Extract the (x, y) coordinate from the center of the cell holding the provided text.  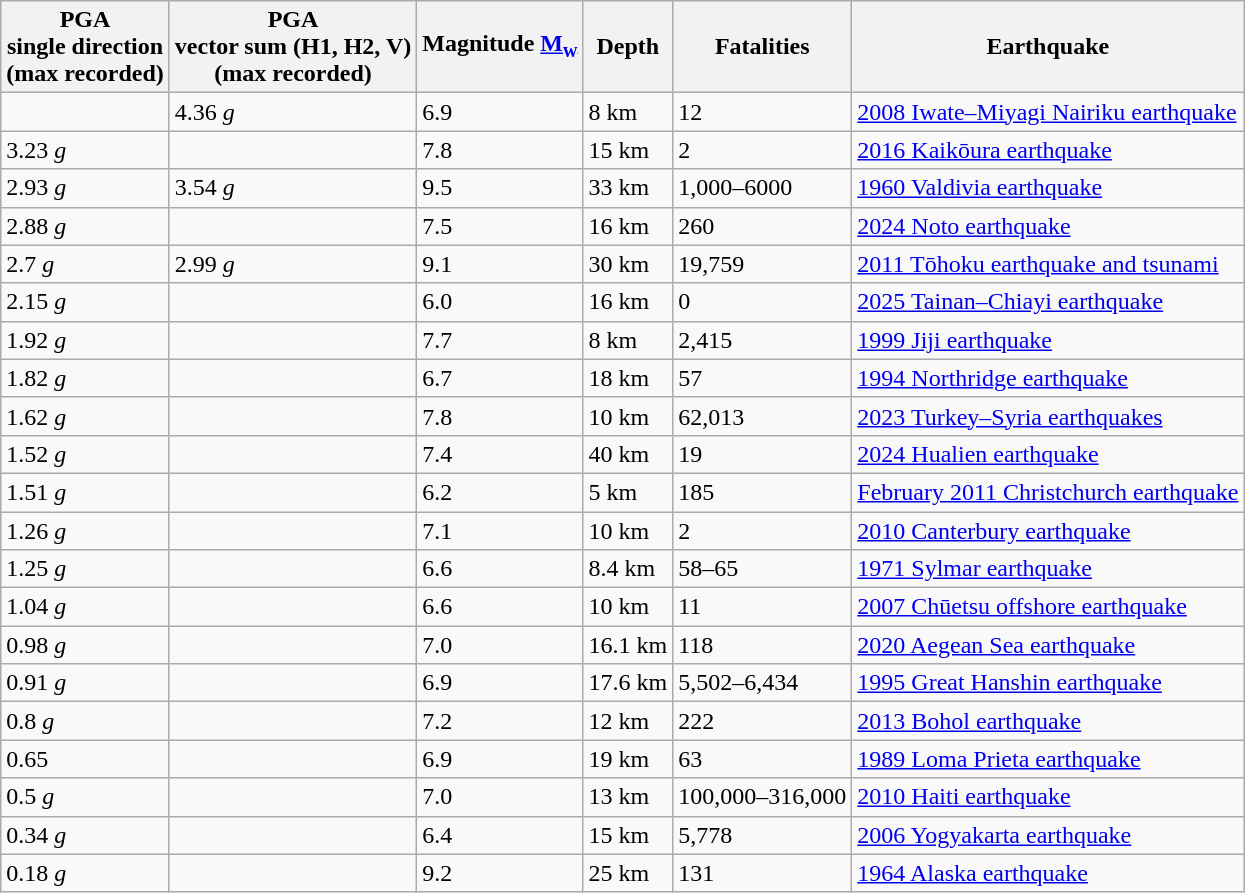
6.2 (500, 492)
2.7 g (86, 264)
131 (762, 873)
2013 Bohol earthquake (1048, 721)
PGA single direction (max recorded) (86, 47)
260 (762, 226)
9.1 (500, 264)
3.54 g (292, 188)
9.2 (500, 873)
0.18 g (86, 873)
Fatalities (762, 47)
1999 Jiji earthquake (1048, 340)
2.88 g (86, 226)
2010 Haiti earthquake (1048, 797)
1964 Alaska earthquake (1048, 873)
Magnitude Mw (500, 47)
0.98 g (86, 645)
2011 Tōhoku earthquake and tsunami (1048, 264)
19 (762, 454)
19,759 (762, 264)
33 km (628, 188)
2006 Yogyakarta earthquake (1048, 835)
2008 Iwate–Miyagi Nairiku earthquake (1048, 112)
0.8 g (86, 721)
1960 Valdivia earthquake (1048, 188)
13 km (628, 797)
2016 Kaikōura earthquake (1048, 150)
1.26 g (86, 531)
19 km (628, 759)
185 (762, 492)
1.04 g (86, 607)
PGA vector sum (H1, H2, V) (max recorded) (292, 47)
4.36 g (292, 112)
0.65 (86, 759)
1.82 g (86, 378)
0.91 g (86, 683)
63 (762, 759)
58–65 (762, 569)
1989 Loma Prieta earthquake (1048, 759)
1.52 g (86, 454)
0.5 g (86, 797)
Depth (628, 47)
5,778 (762, 835)
1994 Northridge earthquake (1048, 378)
6.0 (500, 302)
1.92 g (86, 340)
9.5 (500, 188)
Earthquake (1048, 47)
5 km (628, 492)
30 km (628, 264)
1,000–6000 (762, 188)
1971 Sylmar earthquake (1048, 569)
6.7 (500, 378)
25 km (628, 873)
7.1 (500, 531)
2023 Turkey–Syria earthquakes (1048, 416)
2020 Aegean Sea earthquake (1048, 645)
11 (762, 607)
118 (762, 645)
1.62 g (86, 416)
40 km (628, 454)
6.4 (500, 835)
100,000–316,000 (762, 797)
17.6 km (628, 683)
12 km (628, 721)
1.51 g (86, 492)
7.2 (500, 721)
8.4 km (628, 569)
62,013 (762, 416)
3.23 g (86, 150)
2,415 (762, 340)
5,502–6,434 (762, 683)
16.1 km (628, 645)
2024 Noto earthquake (1048, 226)
57 (762, 378)
7.4 (500, 454)
0 (762, 302)
7.7 (500, 340)
2010 Canterbury earthquake (1048, 531)
1.25 g (86, 569)
222 (762, 721)
0.34 g (86, 835)
12 (762, 112)
2025 Tainan–Chiayi earthquake (1048, 302)
1995 Great Hanshin earthquake (1048, 683)
2007 Chūetsu offshore earthquake (1048, 607)
2.15 g (86, 302)
2024 Hualien earthquake (1048, 454)
2.93 g (86, 188)
18 km (628, 378)
February 2011 Christchurch earthquake (1048, 492)
2.99 g (292, 264)
7.5 (500, 226)
